Pinpoint the cell where the given text exists, returning its [x, y] midpoint coordinate. 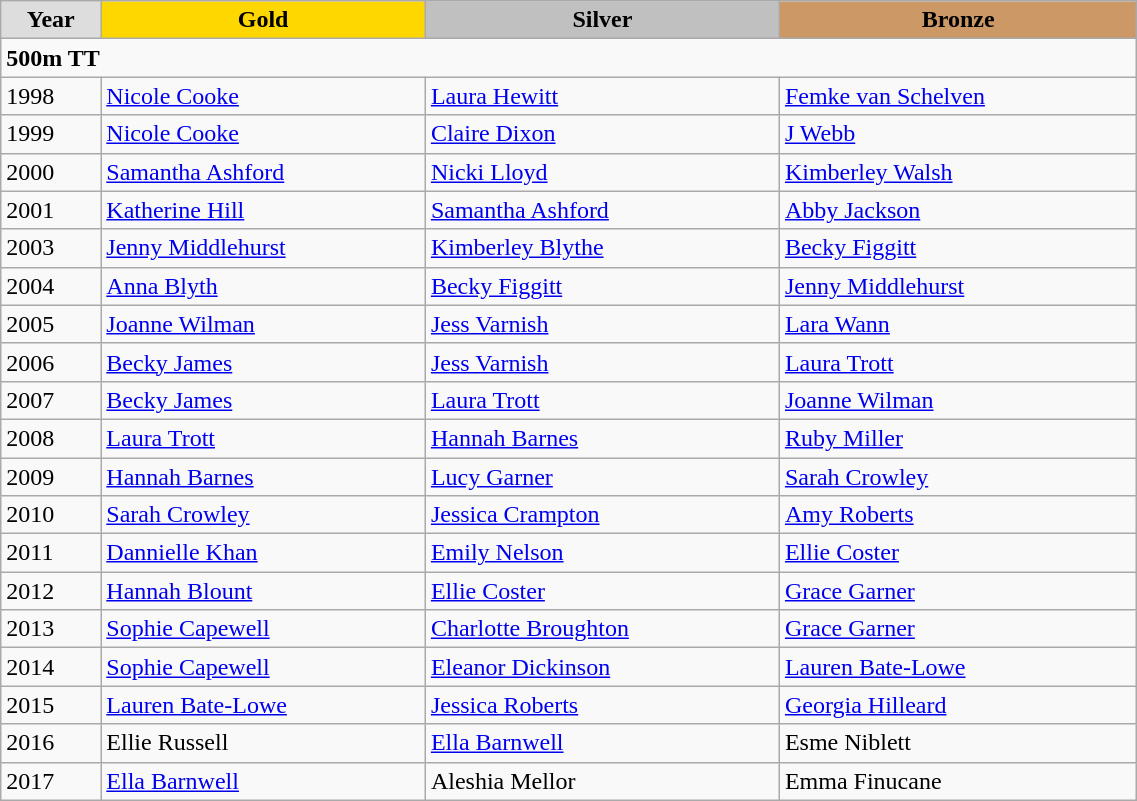
Lara Wann [958, 324]
Hannah Blount [264, 591]
Ruby Miller [958, 438]
2004 [51, 286]
500m TT [569, 58]
Jessica Roberts [602, 705]
2017 [51, 781]
Gold [264, 20]
Year [51, 20]
2016 [51, 743]
2010 [51, 515]
Claire Dixon [602, 134]
2009 [51, 477]
2001 [51, 210]
Eleanor Dickinson [602, 667]
2013 [51, 629]
Bronze [958, 20]
Ellie Russell [264, 743]
Abby Jackson [958, 210]
2014 [51, 667]
Charlotte Broughton [602, 629]
Kimberley Walsh [958, 172]
Lucy Garner [602, 477]
Silver [602, 20]
2006 [51, 362]
2003 [51, 248]
Kimberley Blythe [602, 248]
Georgia Hilleard [958, 705]
2007 [51, 400]
Emily Nelson [602, 553]
2008 [51, 438]
Emma Finucane [958, 781]
Laura Hewitt [602, 96]
2011 [51, 553]
Amy Roberts [958, 515]
Anna Blyth [264, 286]
Dannielle Khan [264, 553]
2012 [51, 591]
Femke van Schelven [958, 96]
1998 [51, 96]
2015 [51, 705]
2000 [51, 172]
Esme Niblett [958, 743]
Katherine Hill [264, 210]
Nicki Lloyd [602, 172]
2005 [51, 324]
Jessica Crampton [602, 515]
Aleshia Mellor [602, 781]
J Webb [958, 134]
1999 [51, 134]
